Search for the cell housing the specified text and yield its (x, y) center coordinate. 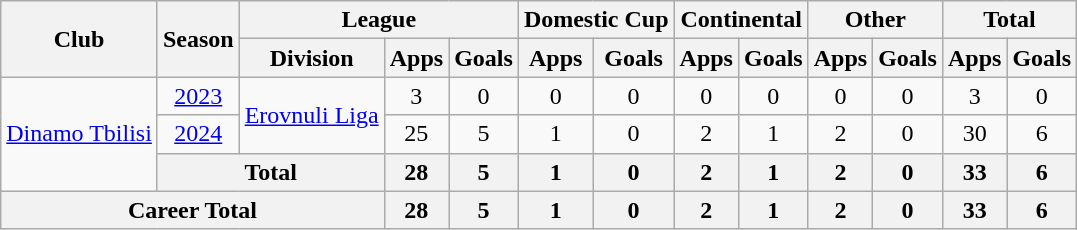
Erovnuli Liga (312, 115)
Career Total (192, 210)
Dinamo Tbilisi (80, 134)
Division (312, 58)
Continental (741, 20)
Club (80, 39)
Season (198, 39)
30 (974, 134)
2024 (198, 134)
League (378, 20)
25 (416, 134)
2023 (198, 96)
Other (875, 20)
Domestic Cup (596, 20)
